For the text-containing cell, return its midpoint in [x, y] coordinate format. 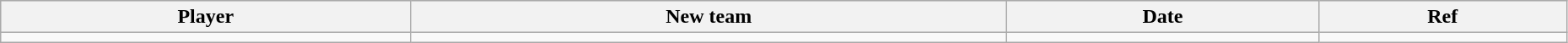
New team [709, 17]
Player [206, 17]
Ref [1442, 17]
Date [1162, 17]
